Detect which cell encompasses the target text, then output its [X, Y] center coordinate. 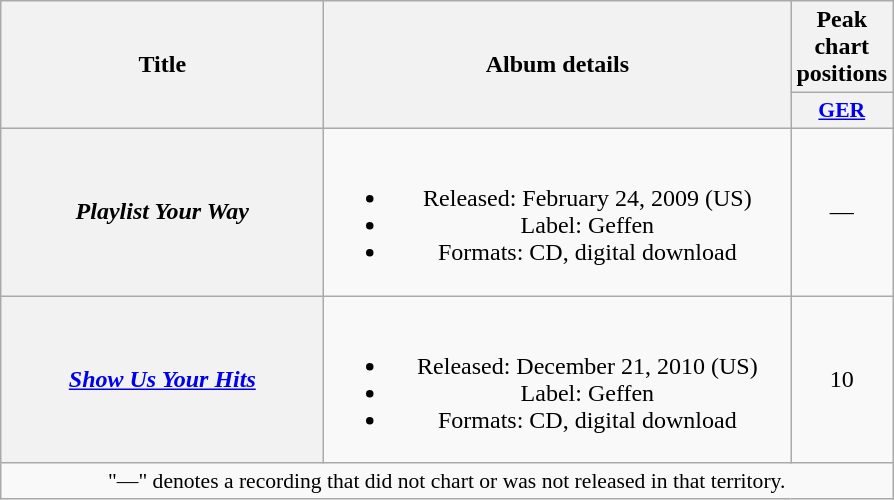
Peak chart positions [842, 47]
Album details [558, 65]
Playlist Your Way [162, 212]
"—" denotes a recording that did not chart or was not released in that territory. [447, 481]
Show Us Your Hits [162, 380]
Released: February 24, 2009 (US)Label: GeffenFormats: CD, digital download [558, 212]
Title [162, 65]
— [842, 212]
GER [842, 111]
10 [842, 380]
Released: December 21, 2010 (US)Label: GeffenFormats: CD, digital download [558, 380]
